Detect which cell encompasses the target text, then output its (x, y) center coordinate. 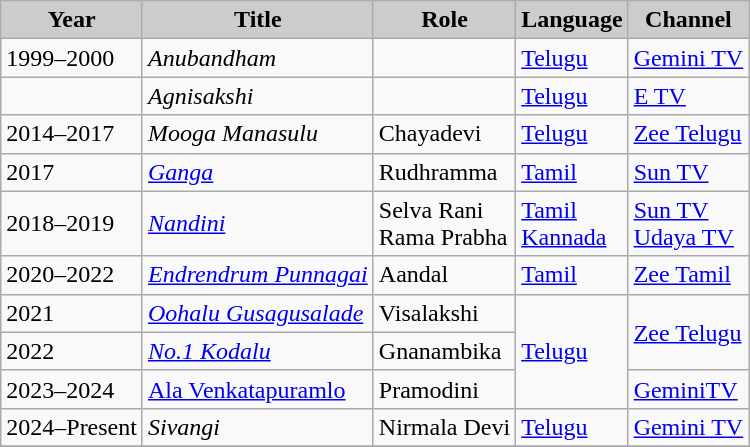
GeminiTV (688, 389)
Sivangi (258, 427)
Rudhramma (444, 172)
Sun TV Udaya TV (688, 224)
1999–2000 (72, 58)
2014–2017 (72, 134)
Mooga Manasulu (258, 134)
Aandal (444, 275)
2020–2022 (72, 275)
Channel (688, 20)
2022 (72, 351)
Oohalu Gusagusalade (258, 313)
Language (572, 20)
Selva Rani Rama Prabha (444, 224)
Role (444, 20)
Title (258, 20)
Sun TV (688, 172)
Tamil Kannada (572, 224)
Nirmala Devi (444, 427)
Year (72, 20)
Anubandham (258, 58)
Zee Tamil (688, 275)
No.1 Kodalu (258, 351)
Ganga (258, 172)
E TV (688, 96)
Gnanambika (444, 351)
Ala Venkatapuramlo (258, 389)
2017 (72, 172)
2021 (72, 313)
Agnisakshi (258, 96)
Visalakshi (444, 313)
2018–2019 (72, 224)
Pramodini (444, 389)
2023–2024 (72, 389)
Nandini (258, 224)
Endrendrum Punnagai (258, 275)
2024–Present (72, 427)
Chayadevi (444, 134)
